Locate the cell with the specified text and output its [X, Y] center coordinate. 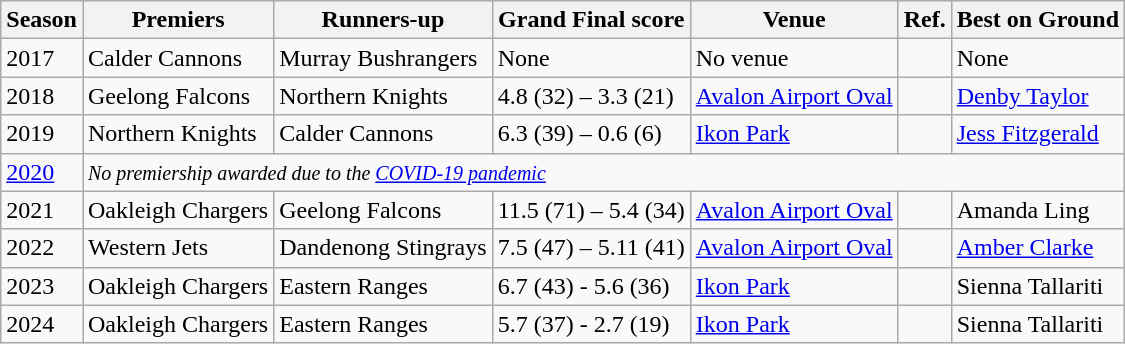
2019 [42, 134]
Amber Clarke [1038, 248]
2018 [42, 96]
6.7 (43) - 5.6 (36) [591, 286]
Runners-up [383, 20]
7.5 (47) – 5.11 (41) [591, 248]
2022 [42, 248]
Amanda Ling [1038, 210]
Denby Taylor [1038, 96]
No venue [794, 58]
5.7 (37) - 2.7 (19) [591, 324]
Murray Bushrangers [383, 58]
6.3 (39) – 0.6 (6) [591, 134]
Venue [794, 20]
Grand Final score [591, 20]
Jess Fitzgerald [1038, 134]
2023 [42, 286]
2021 [42, 210]
Season [42, 20]
2017 [42, 58]
Western Jets [178, 248]
Ref. [924, 20]
2020 [42, 172]
No premiership awarded due to the COVID-19 pandemic [603, 172]
11.5 (71) – 5.4 (34) [591, 210]
4.8 (32) – 3.3 (21) [591, 96]
2024 [42, 324]
Best on Ground [1038, 20]
Dandenong Stingrays [383, 248]
Premiers [178, 20]
